Pinpoint the cell where the given text exists, returning its (X, Y) midpoint coordinate. 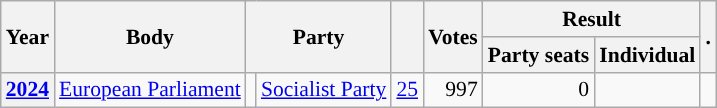
Votes (453, 36)
Body (150, 36)
0 (538, 90)
Party (319, 36)
Year (28, 36)
European Parliament (150, 90)
. (708, 36)
Result (592, 19)
25 (407, 90)
Party seats (538, 55)
Socialist Party (324, 90)
Individual (647, 55)
2024 (28, 90)
997 (453, 90)
